For the text-containing cell, return its midpoint in [x, y] coordinate format. 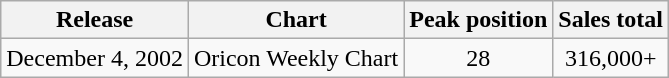
Oricon Weekly Chart [296, 58]
December 4, 2002 [95, 58]
Peak position [478, 20]
Chart [296, 20]
Sales total [611, 20]
28 [478, 58]
Release [95, 20]
316,000+ [611, 58]
